Search for the cell housing the specified text and yield its (X, Y) center coordinate. 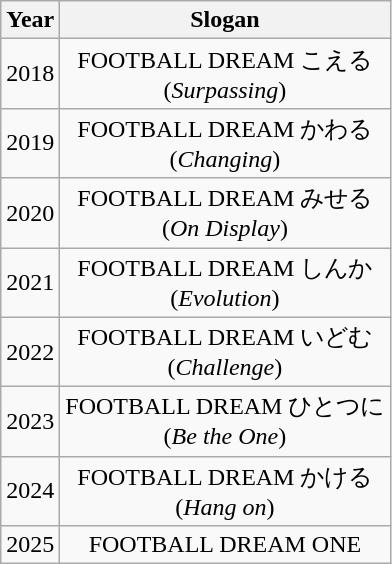
FOOTBALL DREAM ONE (225, 545)
2025 (30, 545)
FOOTBALL DREAM かわる(Changing) (225, 143)
Slogan (225, 20)
FOOTBALL DREAM いどむ(Challenge) (225, 352)
2021 (30, 283)
2024 (30, 491)
FOOTBALL DREAM ひとつに(Be the One) (225, 422)
FOOTBALL DREAM かける(Hang on) (225, 491)
2020 (30, 213)
Year (30, 20)
2018 (30, 74)
FOOTBALL DREAM こえる(Surpassing) (225, 74)
2019 (30, 143)
2022 (30, 352)
FOOTBALL DREAM しんか(Evolution) (225, 283)
FOOTBALL DREAM みせる(On Display) (225, 213)
2023 (30, 422)
